Search for the cell housing the specified text and yield its (X, Y) center coordinate. 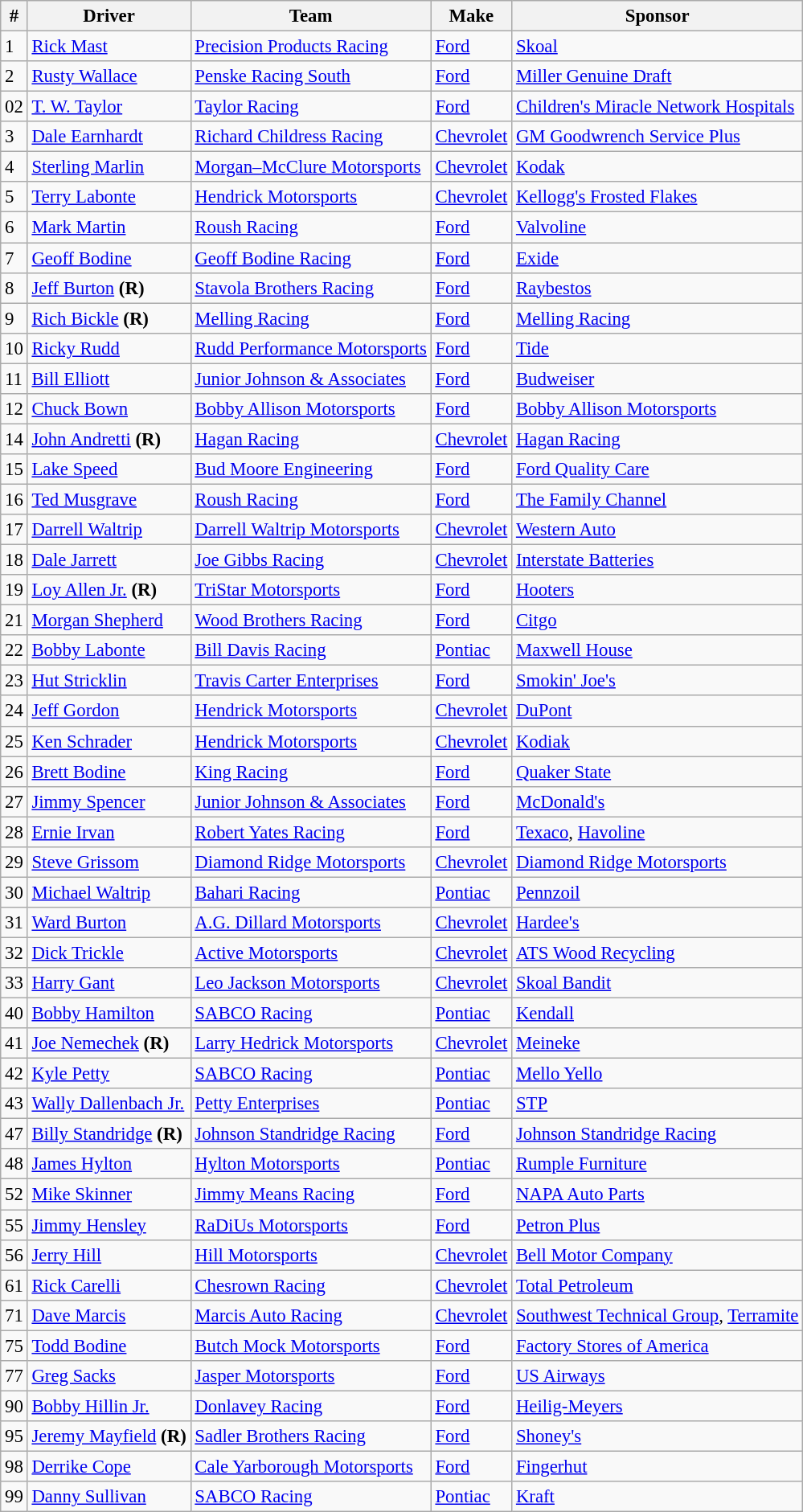
22 (14, 650)
Ken Schrader (109, 741)
Bahari Racing (310, 892)
Travis Carter Enterprises (310, 681)
99 (14, 1497)
Dick Trickle (109, 953)
30 (14, 892)
Driver (109, 16)
14 (14, 439)
Loy Allen Jr. (R) (109, 590)
61 (14, 1285)
55 (14, 1225)
Kendall (658, 1014)
GM Goodwrench Service Plus (658, 137)
25 (14, 741)
8 (14, 288)
48 (14, 1165)
90 (14, 1406)
Ricky Rudd (109, 348)
75 (14, 1346)
Raybestos (658, 288)
Smokin' Joe's (658, 681)
56 (14, 1255)
Precision Products Racing (310, 47)
Robert Yates Racing (310, 832)
Shoney's (658, 1436)
Geoff Bodine Racing (310, 258)
11 (14, 379)
Leo Jackson Motorsports (310, 983)
24 (14, 711)
Geoff Bodine (109, 258)
Skoal Bandit (658, 983)
Mello Yello (658, 1074)
Jeremy Mayfield (R) (109, 1436)
Citgo (658, 621)
Dale Earnhardt (109, 137)
Cale Yarborough Motorsports (310, 1466)
29 (14, 863)
Fingerhut (658, 1466)
Miller Genuine Draft (658, 76)
Total Petroleum (658, 1285)
James Hylton (109, 1165)
Skoal (658, 47)
Harry Gant (109, 983)
18 (14, 560)
King Racing (310, 772)
NAPA Auto Parts (658, 1194)
ATS Wood Recycling (658, 953)
Rick Carelli (109, 1285)
McDonald's (658, 801)
3 (14, 137)
Kellogg's Frosted Flakes (658, 197)
95 (14, 1436)
Pennzoil (658, 892)
41 (14, 1043)
Western Auto (658, 530)
Chesrown Racing (310, 1285)
47 (14, 1134)
Hill Motorsports (310, 1255)
Todd Bodine (109, 1346)
Lake Speed (109, 469)
Bobby Labonte (109, 650)
Wood Brothers Racing (310, 621)
Brett Bodine (109, 772)
1 (14, 47)
9 (14, 318)
Sterling Marlin (109, 167)
Active Motorsports (310, 953)
Petron Plus (658, 1225)
4 (14, 167)
# (14, 16)
Meineke (658, 1043)
Michael Waltrip (109, 892)
Steve Grissom (109, 863)
12 (14, 409)
Hut Stricklin (109, 681)
Billy Standridge (R) (109, 1134)
Heilig-Meyers (658, 1406)
Make (471, 16)
Jimmy Means Racing (310, 1194)
Petty Enterprises (310, 1104)
33 (14, 983)
Rick Mast (109, 47)
Mike Skinner (109, 1194)
10 (14, 348)
STP (658, 1104)
Kodak (658, 167)
Morgan–McClure Motorsports (310, 167)
US Airways (658, 1376)
02 (14, 107)
98 (14, 1466)
Exide (658, 258)
Stavola Brothers Racing (310, 288)
Bill Elliott (109, 379)
31 (14, 923)
Jeff Gordon (109, 711)
TriStar Motorsports (310, 590)
Rudd Performance Motorsports (310, 348)
RaDiUs Motorsports (310, 1225)
Hylton Motorsports (310, 1165)
5 (14, 197)
Ted Musgrave (109, 499)
Danny Sullivan (109, 1497)
Greg Sacks (109, 1376)
Butch Mock Motorsports (310, 1346)
Chuck Bown (109, 409)
Texaco, Havoline (658, 832)
Factory Stores of America (658, 1346)
Hardee's (658, 923)
15 (14, 469)
Derrike Cope (109, 1466)
T. W. Taylor (109, 107)
Mark Martin (109, 227)
Jimmy Spencer (109, 801)
Budweiser (658, 379)
27 (14, 801)
28 (14, 832)
Taylor Racing (310, 107)
Kodiak (658, 741)
John Andretti (R) (109, 439)
Tide (658, 348)
Sadler Brothers Racing (310, 1436)
32 (14, 953)
Darrell Waltrip (109, 530)
Maxwell House (658, 650)
The Family Channel (658, 499)
Jerry Hill (109, 1255)
Ernie Irvan (109, 832)
Larry Hedrick Motorsports (310, 1043)
Ford Quality Care (658, 469)
Joe Gibbs Racing (310, 560)
40 (14, 1014)
Penske Racing South (310, 76)
Richard Childress Racing (310, 137)
Kraft (658, 1497)
DuPont (658, 711)
Dave Marcis (109, 1315)
Morgan Shepherd (109, 621)
6 (14, 227)
A.G. Dillard Motorsports (310, 923)
Jasper Motorsports (310, 1376)
Rusty Wallace (109, 76)
Ward Burton (109, 923)
26 (14, 772)
Valvoline (658, 227)
Quaker State (658, 772)
Marcis Auto Racing (310, 1315)
Children's Miracle Network Hospitals (658, 107)
Jeff Burton (R) (109, 288)
Sponsor (658, 16)
Bill Davis Racing (310, 650)
Dale Jarrett (109, 560)
7 (14, 258)
Rich Bickle (R) (109, 318)
Bobby Hillin Jr. (109, 1406)
Kyle Petty (109, 1074)
16 (14, 499)
42 (14, 1074)
Bell Motor Company (658, 1255)
52 (14, 1194)
23 (14, 681)
Terry Labonte (109, 197)
43 (14, 1104)
Donlavey Racing (310, 1406)
Hooters (658, 590)
19 (14, 590)
Rumple Furniture (658, 1165)
Bobby Hamilton (109, 1014)
71 (14, 1315)
77 (14, 1376)
Southwest Technical Group, Terramite (658, 1315)
17 (14, 530)
2 (14, 76)
Team (310, 16)
Joe Nemechek (R) (109, 1043)
21 (14, 621)
Wally Dallenbach Jr. (109, 1104)
Darrell Waltrip Motorsports (310, 530)
Jimmy Hensley (109, 1225)
Interstate Batteries (658, 560)
Bud Moore Engineering (310, 469)
